Locate the cell with the specified text and output its [X, Y] center coordinate. 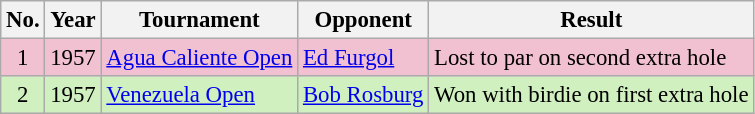
Won with birdie on first extra hole [592, 95]
1 [23, 58]
No. [23, 20]
Result [592, 20]
Year [73, 20]
Opponent [364, 20]
Ed Furgol [364, 58]
Bob Rosburg [364, 95]
2 [23, 95]
Tournament [200, 20]
Venezuela Open [200, 95]
Agua Caliente Open [200, 58]
Lost to par on second extra hole [592, 58]
